Scan for the cell matching the given text and deliver its [X, Y] coordinate at center. 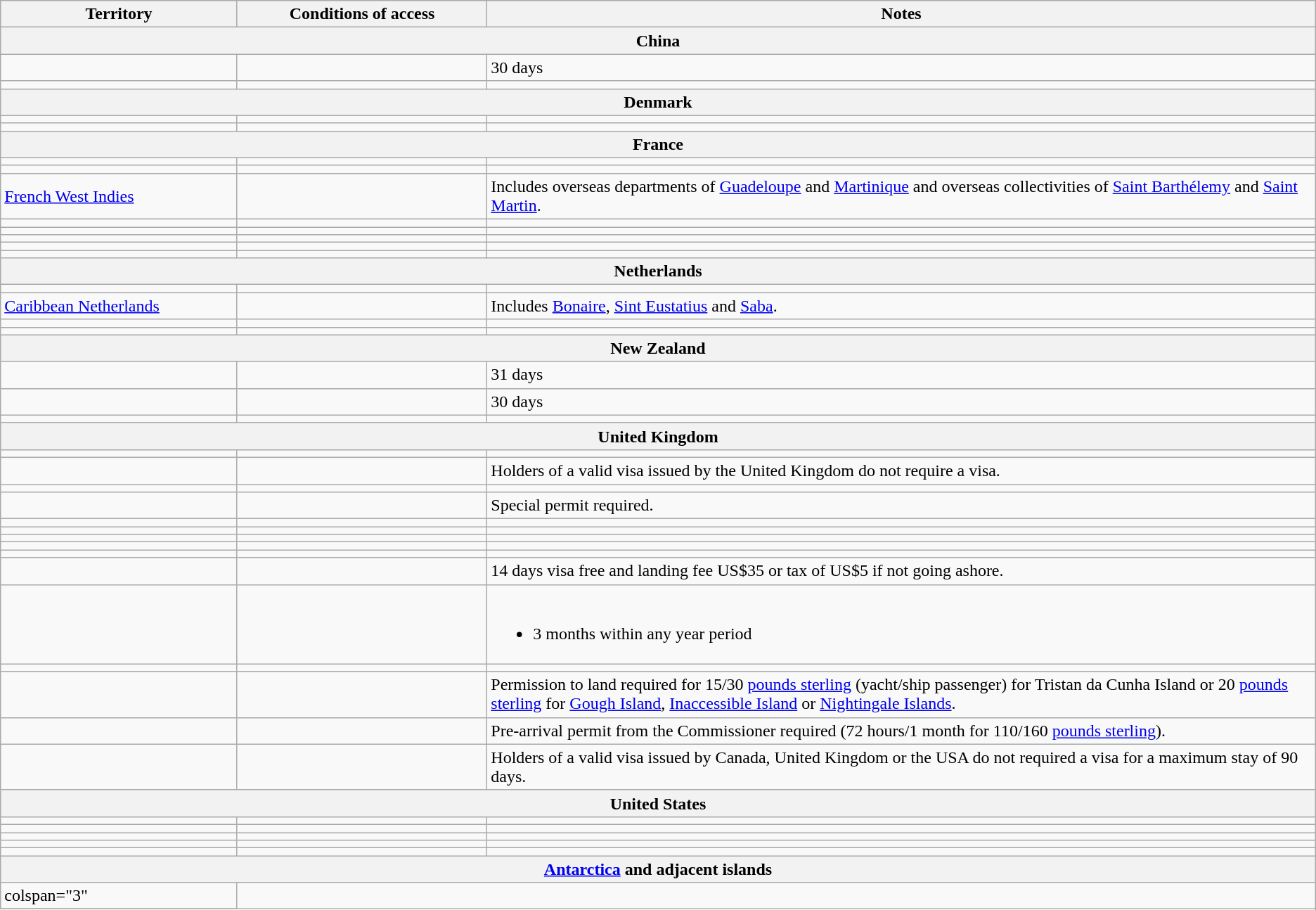
Notes [901, 14]
Netherlands [658, 271]
14 days visa free and landing fee US$35 or tax of US$5 if not going ashore. [901, 571]
3 months within any year period [901, 624]
Territory [120, 14]
China [658, 41]
colspan="3" [120, 896]
Caribbean Netherlands [120, 306]
Denmark [658, 102]
Antarctica and adjacent islands [658, 869]
French West Indies [120, 196]
New Zealand [658, 348]
Special permit required. [901, 506]
31 days [901, 375]
Holders of a valid visa issued by the United Kingdom do not require a visa. [901, 470]
Pre-arrival permit from the Commissioner required (72 hours/1 month for 110/160 pounds sterling). [901, 731]
France [658, 144]
Conditions of access [361, 14]
United States [658, 803]
Includes overseas departments of Guadeloupe and Martinique and overseas collectivities of Saint Barthélemy and Saint Martin. [901, 196]
Includes Bonaire, Sint Eustatius and Saba. [901, 306]
Holders of a valid visa issued by Canada, United Kingdom or the USA do not required a visa for a maximum stay of 90 days. [901, 767]
United Kingdom [658, 436]
